Determine the [x, y] coordinate at the center of the cell enclosing the given text.  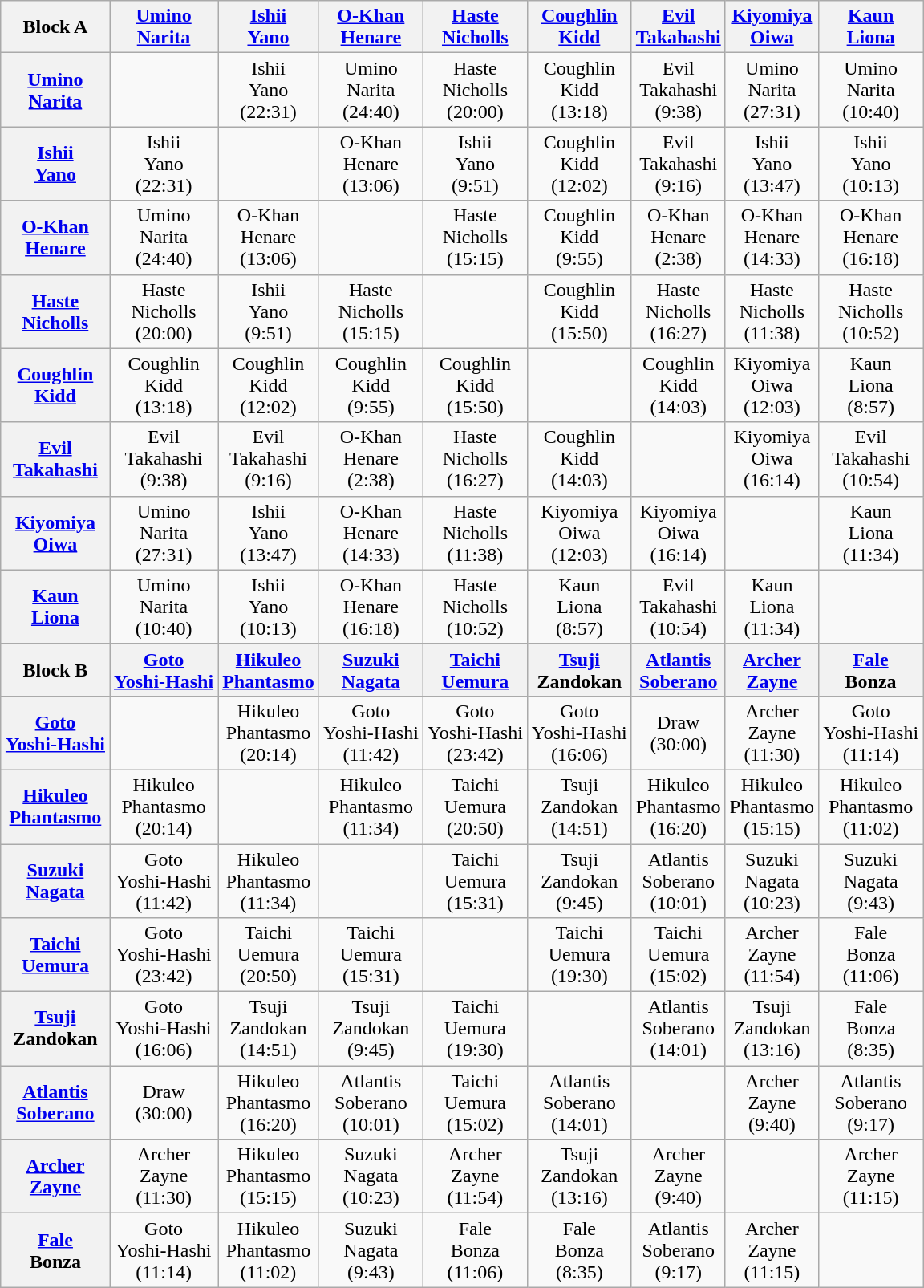
Suzuki Nagata (10:23) [371, 1176]
SuzukiNagata(10:23) [772, 881]
Block B [55, 669]
Block A [55, 27]
